Return (X, Y) of the center of cell containing provided text 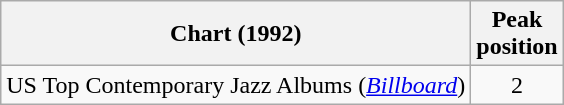
2 (517, 85)
Peakposition (517, 34)
US Top Contemporary Jazz Albums (Billboard) (236, 85)
Chart (1992) (236, 34)
